Output the [X, Y] coordinate of the center of the cell containing the given text.  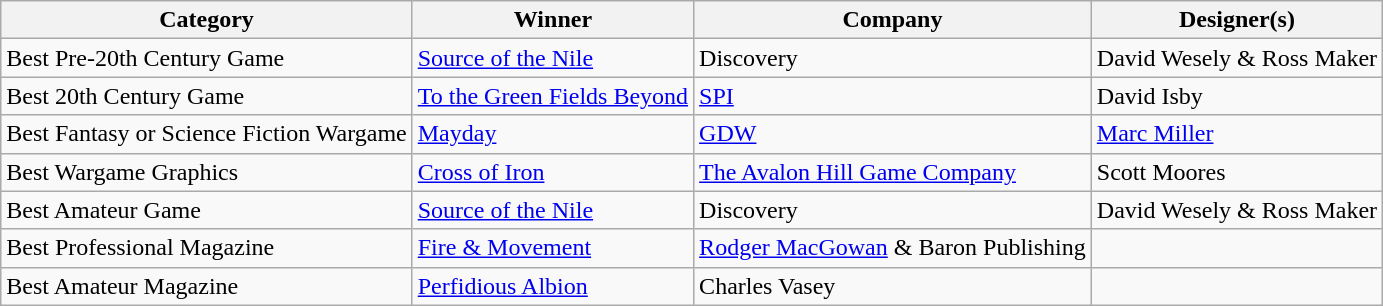
Best 20th Century Game [206, 96]
The Avalon Hill Game Company [893, 172]
Mayday [552, 134]
To the Green Fields Beyond [552, 96]
Cross of Iron [552, 172]
Winner [552, 20]
Best Pre-20th Century Game [206, 58]
Perfidious Albion [552, 286]
Fire & Movement [552, 248]
Best Amateur Game [206, 210]
Designer(s) [1236, 20]
Scott Moores [1236, 172]
Best Fantasy or Science Fiction Wargame [206, 134]
SPI [893, 96]
Company [893, 20]
Marc Miller [1236, 134]
David Isby [1236, 96]
Best Professional Magazine [206, 248]
Best Wargame Graphics [206, 172]
Category [206, 20]
Charles Vasey [893, 286]
Best Amateur Magazine [206, 286]
Rodger MacGowan & Baron Publishing [893, 248]
GDW [893, 134]
